For the text-containing cell, return its midpoint in [x, y] coordinate format. 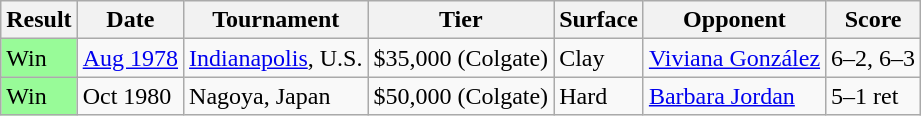
Opponent [734, 20]
Score [874, 20]
Oct 1980 [130, 96]
Viviana González [734, 58]
Tier [461, 20]
Clay [599, 58]
Indianapolis, U.S. [276, 58]
Barbara Jordan [734, 96]
Hard [599, 96]
$50,000 (Colgate) [461, 96]
Tournament [276, 20]
6–2, 6–3 [874, 58]
Aug 1978 [130, 58]
Result [39, 20]
Date [130, 20]
5–1 ret [874, 96]
Surface [599, 20]
Nagoya, Japan [276, 96]
$35,000 (Colgate) [461, 58]
